Return [x, y] of the center of cell containing provided text 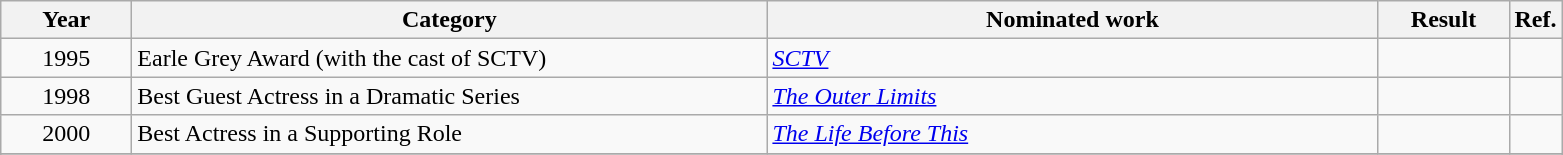
2000 [66, 134]
Year [66, 20]
Category [450, 20]
Nominated work [1072, 20]
SCTV [1072, 58]
1998 [66, 96]
The Life Before This [1072, 134]
Ref. [1536, 20]
Best Actress in a Supporting Role [450, 134]
The Outer Limits [1072, 96]
1995 [66, 58]
Best Guest Actress in a Dramatic Series [450, 96]
Earle Grey Award (with the cast of SCTV) [450, 58]
Result [1444, 20]
